Find where the given text appears and provide that cell's center as (x, y) coordinate. 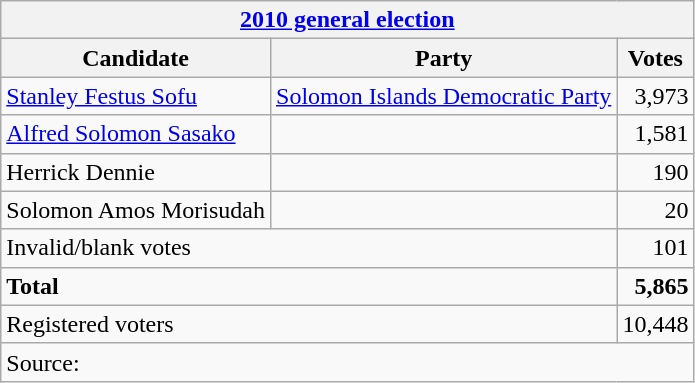
Registered voters (309, 324)
20 (656, 210)
5,865 (656, 286)
Solomon Islands Democratic Party (444, 96)
Source: (348, 362)
Candidate (136, 58)
190 (656, 172)
Solomon Amos Morisudah (136, 210)
Herrick Dennie (136, 172)
2010 general election (348, 20)
Party (444, 58)
Alfred Solomon Sasako (136, 134)
Invalid/blank votes (309, 248)
Stanley Festus Sofu (136, 96)
3,973 (656, 96)
Total (309, 286)
101 (656, 248)
1,581 (656, 134)
Votes (656, 58)
10,448 (656, 324)
